Determine the (x, y) coordinate at the center of the cell enclosing the given text.  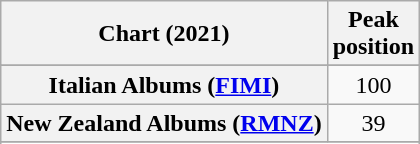
Italian Albums (FIMI) (164, 85)
Chart (2021) (164, 34)
100 (373, 85)
39 (373, 123)
New Zealand Albums (RMNZ) (164, 123)
Peakposition (373, 34)
